Return the [x, y] coordinate for the center point of the cell that contains the specified text.  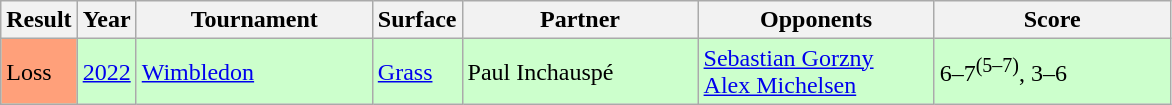
Loss [39, 72]
Sebastian Gorzny Alex Michelsen [816, 72]
Tournament [254, 20]
2022 [106, 72]
Result [39, 20]
Opponents [816, 20]
Year [106, 20]
Grass [417, 72]
Wimbledon [254, 72]
6–7(5–7), 3–6 [1052, 72]
Partner [580, 20]
Score [1052, 20]
Surface [417, 20]
Paul Inchauspé [580, 72]
